Determine the (X, Y) coordinate at the center of the cell enclosing the given text.  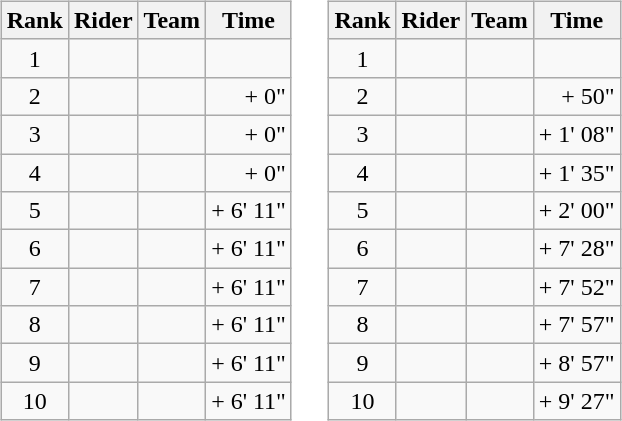
+ 1' 08" (576, 134)
+ 50" (576, 96)
+ 8' 57" (576, 363)
+ 9' 27" (576, 401)
+ 7' 57" (576, 325)
+ 1' 35" (576, 173)
+ 7' 52" (576, 287)
+ 7' 28" (576, 249)
+ 2' 00" (576, 211)
